Find where the given text appears and provide that cell's center as [x, y] coordinate. 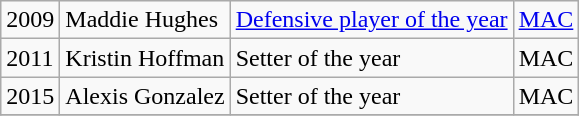
Defensive player of the year [372, 20]
Maddie Hughes [145, 20]
Alexis Gonzalez [145, 96]
2015 [30, 96]
Kristin Hoffman [145, 58]
2011 [30, 58]
2009 [30, 20]
